Locate the cell with the specified text and output its (X, Y) center coordinate. 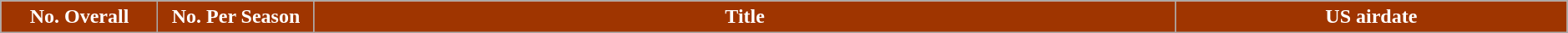
No. Overall (79, 17)
No. Per Season (236, 17)
Title (745, 17)
US airdate (1371, 17)
